Locate the cell with the specified text and output its [x, y] center coordinate. 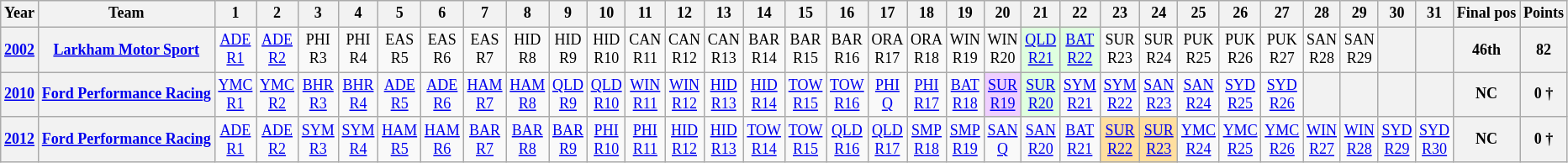
BHRR3 [318, 95]
Points [1544, 13]
SURR20 [1041, 95]
22 [1080, 13]
PHIQ [888, 95]
YMCR2 [277, 95]
EASR6 [442, 50]
BATR21 [1080, 139]
SYDR25 [1240, 95]
SYMR21 [1080, 95]
SYDR26 [1282, 95]
SANR24 [1199, 95]
5 [400, 13]
2012 [20, 139]
PHIR4 [358, 50]
SYDR29 [1397, 139]
SANR23 [1159, 95]
20 [1002, 13]
Team [126, 13]
PUKR26 [1240, 50]
QLDR21 [1041, 50]
WINR12 [684, 95]
HAMR8 [528, 95]
29 [1359, 13]
EASR7 [484, 50]
4 [358, 13]
SYMR4 [358, 139]
QLDR10 [606, 95]
SURR19 [1002, 95]
YMCR24 [1199, 139]
SMPR18 [927, 139]
19 [965, 13]
ORAR17 [888, 50]
26 [1240, 13]
16 [847, 13]
TOWR14 [763, 139]
YMCR1 [235, 95]
1 [235, 13]
31 [1434, 13]
SURR24 [1159, 50]
HIDR10 [606, 50]
7 [484, 13]
15 [805, 13]
SANQ [1002, 139]
PHIR11 [646, 139]
YMCR25 [1240, 139]
14 [763, 13]
PUKR25 [1199, 50]
WINR19 [965, 50]
WINR20 [1002, 50]
3 [318, 13]
2010 [20, 95]
WINR27 [1322, 139]
ADER6 [442, 95]
12 [684, 13]
BARR14 [763, 50]
27 [1282, 13]
ORAR18 [927, 50]
BATR18 [965, 95]
ADER5 [400, 95]
9 [568, 13]
Year [20, 13]
BATR22 [1080, 50]
23 [1120, 13]
HIDR12 [684, 139]
13 [723, 13]
QLDR9 [568, 95]
24 [1159, 13]
SYDR30 [1434, 139]
46th [1486, 50]
CANR11 [646, 50]
BARR16 [847, 50]
21 [1041, 13]
EASR5 [400, 50]
HAMR5 [400, 139]
YMCR26 [1282, 139]
CANR12 [684, 50]
HAMR7 [484, 95]
SANR28 [1322, 50]
PHIR3 [318, 50]
TOWR16 [847, 95]
2 [277, 13]
18 [927, 13]
SYMR3 [318, 139]
BHRR4 [358, 95]
WINR11 [646, 95]
25 [1199, 13]
SMPR19 [965, 139]
SANR20 [1041, 139]
SYMR22 [1120, 95]
28 [1322, 13]
PUKR27 [1282, 50]
QLDR17 [888, 139]
HAMR6 [442, 139]
10 [606, 13]
30 [1397, 13]
QLDR16 [847, 139]
BARR8 [528, 139]
BARR9 [568, 139]
HIDR14 [763, 95]
6 [442, 13]
PHIR17 [927, 95]
SANR29 [1359, 50]
PHIR10 [606, 139]
17 [888, 13]
8 [528, 13]
BARR15 [805, 50]
HIDR9 [568, 50]
CANR13 [723, 50]
HIDR8 [528, 50]
SURR22 [1120, 139]
WINR28 [1359, 139]
BARR7 [484, 139]
Larkham Motor Sport [126, 50]
2002 [20, 50]
Final pos [1486, 13]
11 [646, 13]
82 [1544, 50]
